Pinpoint the cell where the given text exists, returning its (x, y) midpoint coordinate. 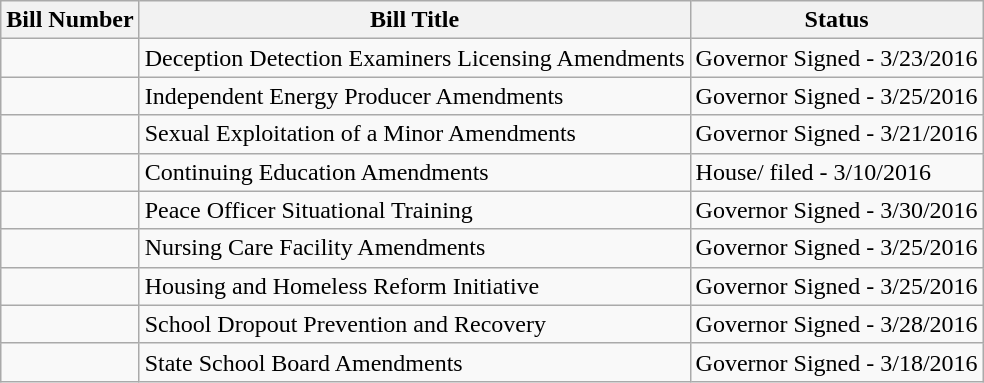
Governor Signed - 3/30/2016 (836, 210)
State School Board Amendments (414, 362)
Bill Number (70, 20)
Status (836, 20)
Deception Detection Examiners Licensing Amendments (414, 58)
Continuing Education Amendments (414, 172)
Governor Signed - 3/21/2016 (836, 134)
Independent Energy Producer Amendments (414, 96)
Peace Officer Situational Training (414, 210)
Nursing Care Facility Amendments (414, 248)
Governor Signed - 3/23/2016 (836, 58)
Sexual Exploitation of a Minor Amendments (414, 134)
Governor Signed - 3/28/2016 (836, 324)
Governor Signed - 3/18/2016 (836, 362)
House/ filed - 3/10/2016 (836, 172)
Bill Title (414, 20)
Housing and Homeless Reform Initiative (414, 286)
School Dropout Prevention and Recovery (414, 324)
